Return [X, Y] of the center of cell containing provided text 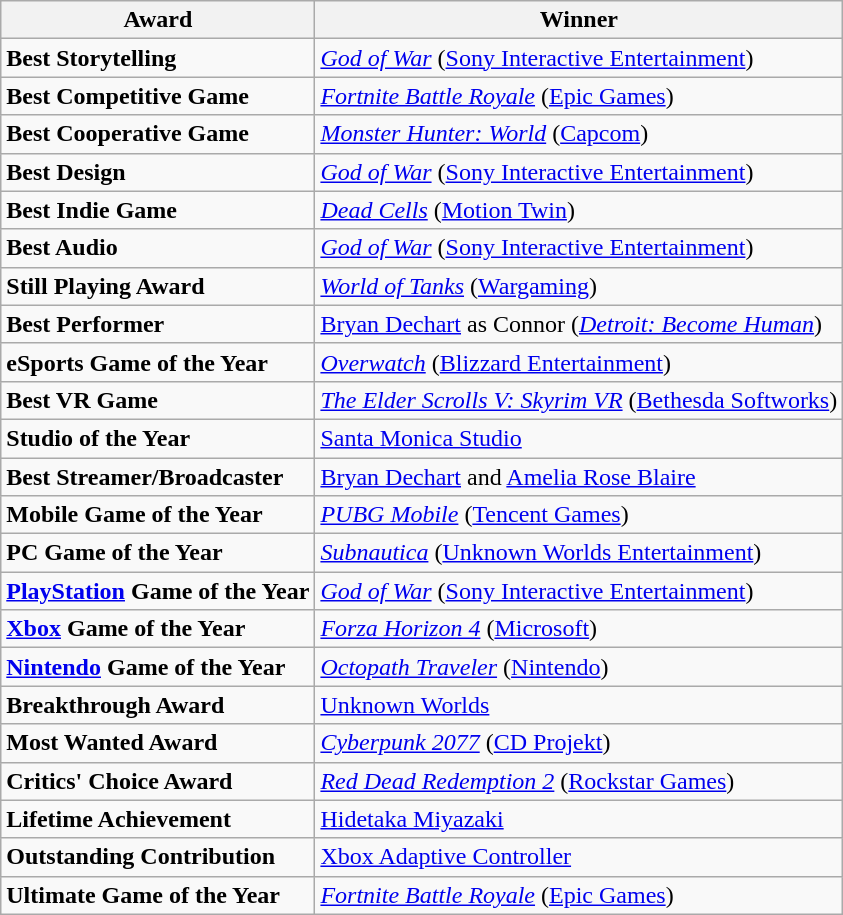
Octopath Traveler (Nintendo) [579, 667]
PC Game of the Year [158, 553]
Cyberpunk 2077 (CD Projekt) [579, 743]
Most Wanted Award [158, 743]
Still Playing Award [158, 286]
Best Performer [158, 324]
Subnautica (Unknown Worlds Entertainment) [579, 553]
Xbox Game of the Year [158, 629]
Best Audio [158, 248]
Best VR Game [158, 400]
eSports Game of the Year [158, 362]
Santa Monica Studio [579, 438]
Nintendo Game of the Year [158, 667]
Xbox Adaptive Controller [579, 857]
Overwatch (Blizzard Entertainment) [579, 362]
PlayStation Game of the Year [158, 591]
Monster Hunter: World (Capcom) [579, 134]
Best Cooperative Game [158, 134]
Best Streamer/Broadcaster [158, 477]
Forza Horizon 4 (Microsoft) [579, 629]
Bryan Dechart and Amelia Rose Blaire [579, 477]
Mobile Game of the Year [158, 515]
Best Design [158, 172]
World of Tanks (Wargaming) [579, 286]
Hidetaka Miyazaki [579, 819]
Award [158, 20]
PUBG Mobile (Tencent Games) [579, 515]
Ultimate Game of the Year [158, 895]
Outstanding Contribution [158, 857]
Bryan Dechart as Connor (Detroit: Become Human) [579, 324]
Unknown Worlds [579, 705]
Best Indie Game [158, 210]
Best Storytelling [158, 58]
Studio of the Year [158, 438]
Critics' Choice Award [158, 781]
Lifetime Achievement [158, 819]
Breakthrough Award [158, 705]
The Elder Scrolls V: Skyrim VR (Bethesda Softworks) [579, 400]
Best Competitive Game [158, 96]
Dead Cells (Motion Twin) [579, 210]
Red Dead Redemption 2 (Rockstar Games) [579, 781]
Winner [579, 20]
